Find where the given text appears and provide that cell's center as [X, Y] coordinate. 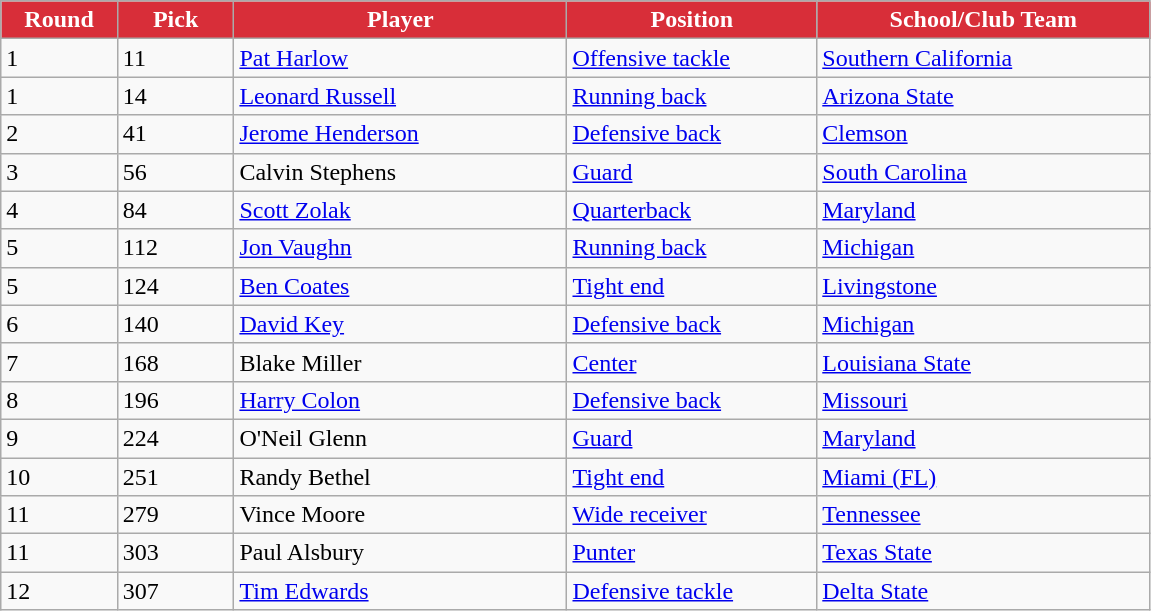
Arizona State [984, 96]
Delta State [984, 591]
3 [60, 172]
279 [176, 515]
Leonard Russell [400, 96]
Livingstone [984, 286]
Clemson [984, 134]
224 [176, 438]
Harry Colon [400, 400]
41 [176, 134]
14 [176, 96]
Scott Zolak [400, 210]
Ben Coates [400, 286]
Jon Vaughn [400, 248]
Tennessee [984, 515]
Missouri [984, 400]
10 [60, 477]
251 [176, 477]
O'Neil Glenn [400, 438]
Wide receiver [692, 515]
2 [60, 134]
Round [60, 20]
196 [176, 400]
7 [60, 362]
6 [60, 324]
4 [60, 210]
Quarterback [692, 210]
Defensive tackle [692, 591]
Pick [176, 20]
Paul Alsbury [400, 553]
124 [176, 286]
Vince Moore [400, 515]
140 [176, 324]
Pat Harlow [400, 58]
Offensive tackle [692, 58]
8 [60, 400]
Jerome Henderson [400, 134]
Calvin Stephens [400, 172]
Louisiana State [984, 362]
Randy Bethel [400, 477]
David Key [400, 324]
Blake Miller [400, 362]
168 [176, 362]
303 [176, 553]
9 [60, 438]
307 [176, 591]
Southern California [984, 58]
Texas State [984, 553]
School/Club Team [984, 20]
112 [176, 248]
84 [176, 210]
56 [176, 172]
Center [692, 362]
Punter [692, 553]
South Carolina [984, 172]
Tim Edwards [400, 591]
12 [60, 591]
Position [692, 20]
Miami (FL) [984, 477]
Player [400, 20]
